Scan for the cell matching the given text and deliver its [x, y] coordinate at center. 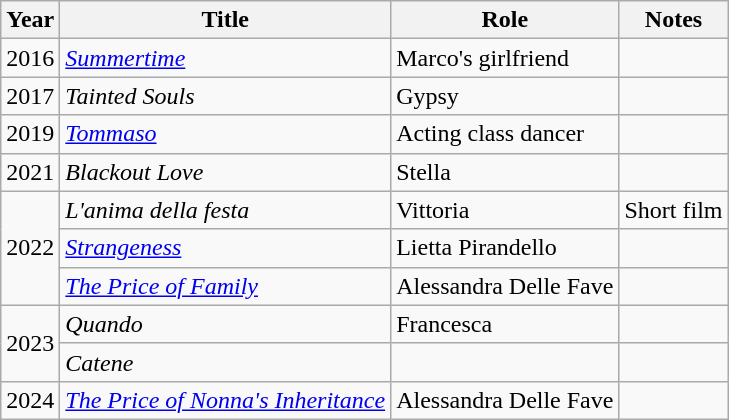
Blackout Love [226, 172]
2019 [30, 134]
2022 [30, 248]
Francesca [505, 324]
L'anima della festa [226, 210]
2017 [30, 96]
Catene [226, 362]
Strangeness [226, 248]
Notes [674, 20]
Short film [674, 210]
2016 [30, 58]
Stella [505, 172]
Lietta Pirandello [505, 248]
Vittoria [505, 210]
Marco's girlfriend [505, 58]
2023 [30, 343]
The Price of Nonna's Inheritance [226, 400]
Title [226, 20]
2021 [30, 172]
Year [30, 20]
2024 [30, 400]
Acting class dancer [505, 134]
Quando [226, 324]
Summertime [226, 58]
Role [505, 20]
Gypsy [505, 96]
Tainted Souls [226, 96]
The Price of Family [226, 286]
Tommaso [226, 134]
